Identify which cell holds the provided text, then report its (x, y) central coordinate. 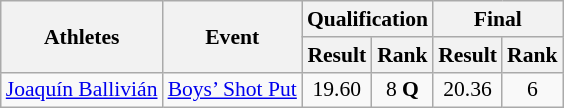
Event (232, 36)
Boys’ Shot Put (232, 90)
Final (498, 19)
20.36 (468, 90)
Qualification (368, 19)
6 (532, 90)
8 Q (402, 90)
19.60 (337, 90)
Joaquín Ballivián (82, 90)
Athletes (82, 36)
